Capture the cell that displays the provided text and extract its [x, y] central coordinate. 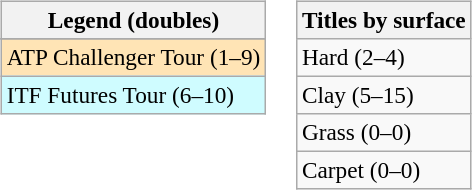
Carpet (0–0) [384, 171]
ITF Futures Tour (6–10) [133, 95]
Titles by surface [384, 20]
Legend (doubles) [133, 20]
Grass (0–0) [384, 133]
ATP Challenger Tour (1–9) [133, 57]
Hard (2–4) [384, 57]
Clay (5–15) [384, 95]
